Return the (x, y) coordinate for the center point of the cell that contains the specified text.  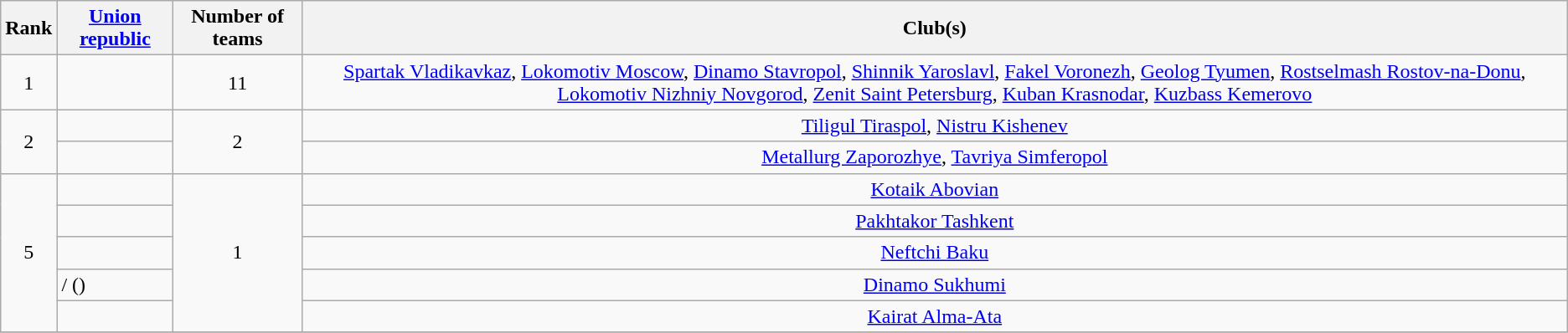
Tiligul Tiraspol, Nistru Kishenev (935, 126)
Union republic (116, 28)
/ () (116, 284)
5 (28, 253)
Dinamo Sukhumi (935, 284)
Club(s) (935, 28)
11 (238, 82)
Number of teams (238, 28)
Metallurg Zaporozhye, Tavriya Simferopol (935, 157)
Neftchi Baku (935, 253)
Kotaik Abovian (935, 189)
Kairat Alma-Ata (935, 316)
Rank (28, 28)
Pakhtakor Tashkent (935, 221)
